Return (x, y) of the center of cell containing provided text 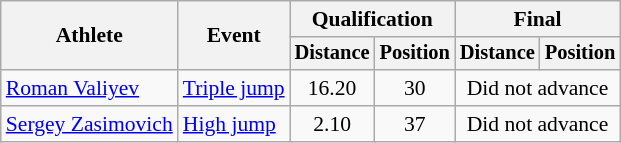
Sergey Zasimovich (90, 124)
Athlete (90, 36)
Event (234, 36)
Triple jump (234, 88)
Roman Valiyev (90, 88)
30 (415, 88)
Qualification (372, 19)
High jump (234, 124)
37 (415, 124)
16.20 (332, 88)
2.10 (332, 124)
Final (538, 19)
